Identify which cell holds the provided text, then report its (X, Y) central coordinate. 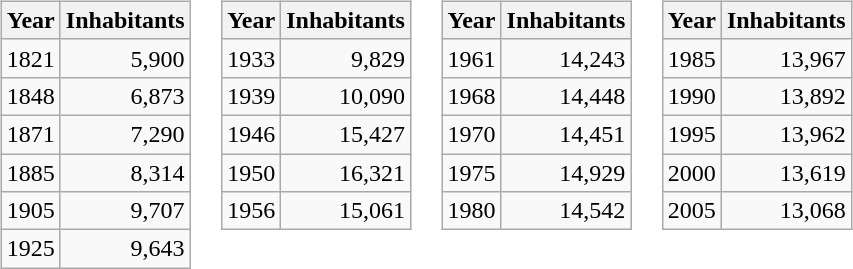
9,829 (346, 58)
1995 (692, 134)
1950 (252, 173)
10,090 (346, 96)
1933 (252, 58)
9,707 (125, 211)
1970 (472, 134)
1946 (252, 134)
14,451 (566, 134)
15,061 (346, 211)
13,962 (786, 134)
14,448 (566, 96)
1821 (30, 58)
1848 (30, 96)
1975 (472, 173)
13,967 (786, 58)
14,243 (566, 58)
1925 (30, 249)
1905 (30, 211)
7,290 (125, 134)
9,643 (125, 249)
14,929 (566, 173)
5,900 (125, 58)
13,892 (786, 96)
1961 (472, 58)
2000 (692, 173)
1956 (252, 211)
1885 (30, 173)
1980 (472, 211)
6,873 (125, 96)
1871 (30, 134)
15,427 (346, 134)
13,068 (786, 211)
13,619 (786, 173)
1939 (252, 96)
16,321 (346, 173)
1990 (692, 96)
2005 (692, 211)
14,542 (566, 211)
1985 (692, 58)
8,314 (125, 173)
1968 (472, 96)
